For the text-containing cell, return its midpoint in [X, Y] coordinate format. 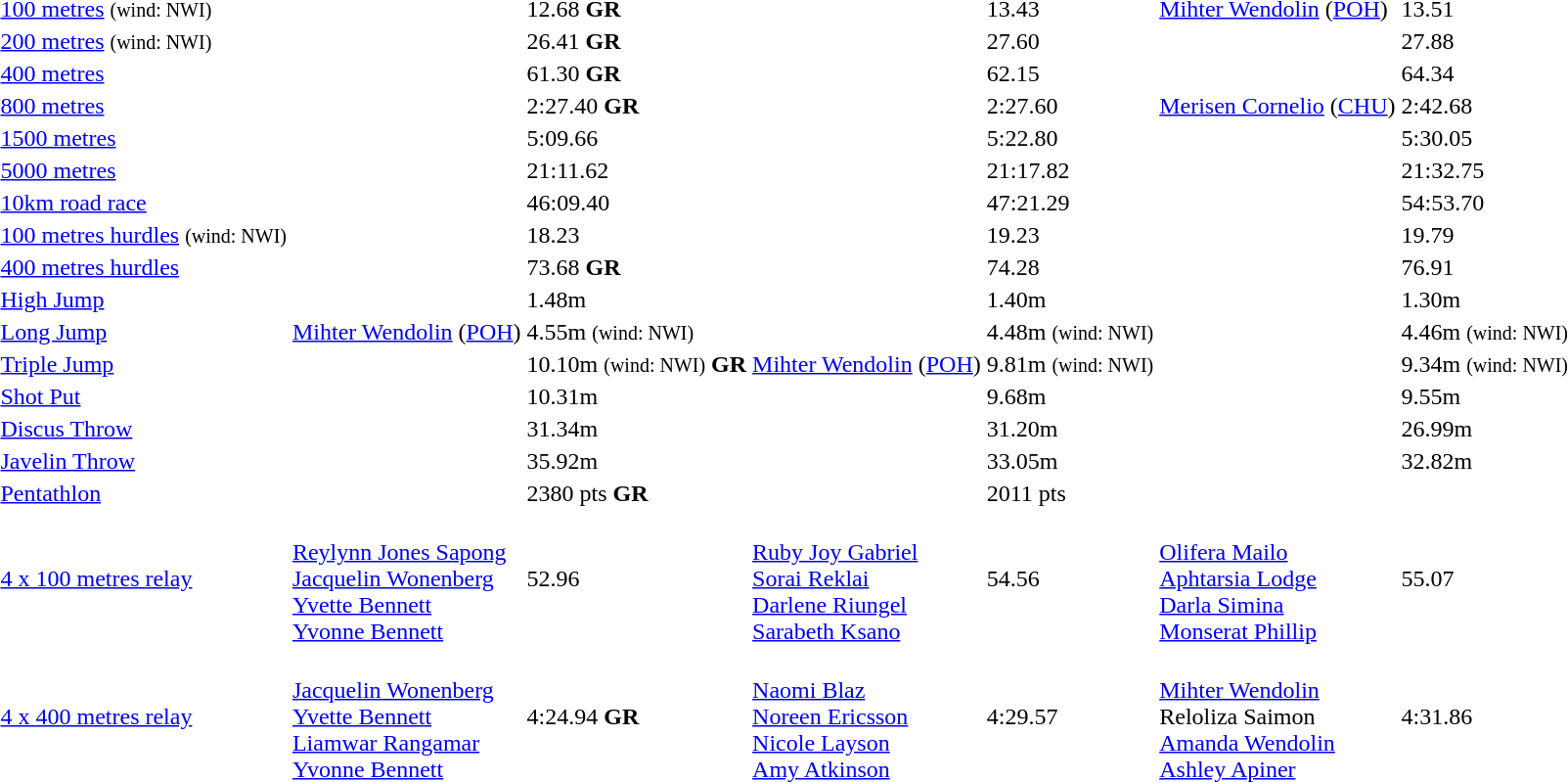
2:27.60 [1070, 106]
74.28 [1070, 267]
4.55m (wind: NWI) [637, 332]
10.31m [637, 396]
Reylynn Jones Sapong Jacquelin Wonenberg Yvette Bennett Yvonne Bennett [407, 578]
31.34m [637, 429]
73.68 GR [637, 267]
5:22.80 [1070, 138]
21:11.62 [637, 170]
31.20m [1070, 429]
52.96 [637, 578]
54.56 [1070, 578]
62.15 [1070, 73]
46:09.40 [637, 203]
27.60 [1070, 41]
21:17.82 [1070, 170]
Merisen Cornelio (CHU) [1277, 106]
9.68m [1070, 396]
26.41 GR [637, 41]
1.48m [637, 299]
61.30 GR [637, 73]
19.23 [1070, 235]
2380 pts GR [637, 493]
2:27.40 GR [637, 106]
5:09.66 [637, 138]
2011 pts [1070, 493]
Ruby Joy Gabriel Sorai Reklai Darlene Riungel Sarabeth Ksano [867, 578]
Olifera Mailo Aphtarsia Lodge Darla Simina Monserat Phillip [1277, 578]
1.40m [1070, 299]
4.48m (wind: NWI) [1070, 332]
35.92m [637, 461]
18.23 [637, 235]
9.81m (wind: NWI) [1070, 364]
10.10m (wind: NWI) GR [637, 364]
47:21.29 [1070, 203]
33.05m [1070, 461]
